Extract the [x, y] coordinate from the center of the cell holding the provided text.  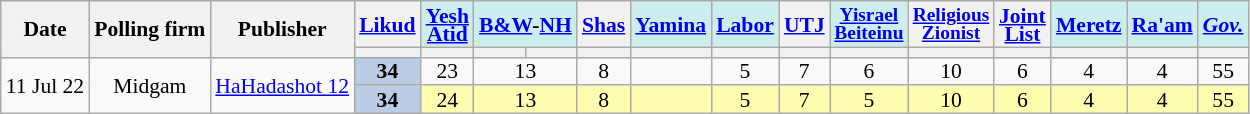
Yamina [670, 24]
24 [448, 100]
Gov. [1224, 24]
JointList [1022, 24]
ReligiousZionist [951, 24]
Shas [604, 24]
Midgam [150, 85]
UTJ [804, 24]
Labor [745, 24]
Meretz [1089, 24]
HaHadashot 12 [282, 85]
B&W-NH [526, 24]
YeshAtid [448, 24]
11 Jul 22 [45, 85]
Polling firm [150, 29]
YisraelBeiteinu [869, 24]
Date [45, 29]
Publisher [282, 29]
Likud [388, 24]
Ra'am [1162, 24]
23 [448, 71]
